For the text-containing cell, return its midpoint in (x, y) coordinate format. 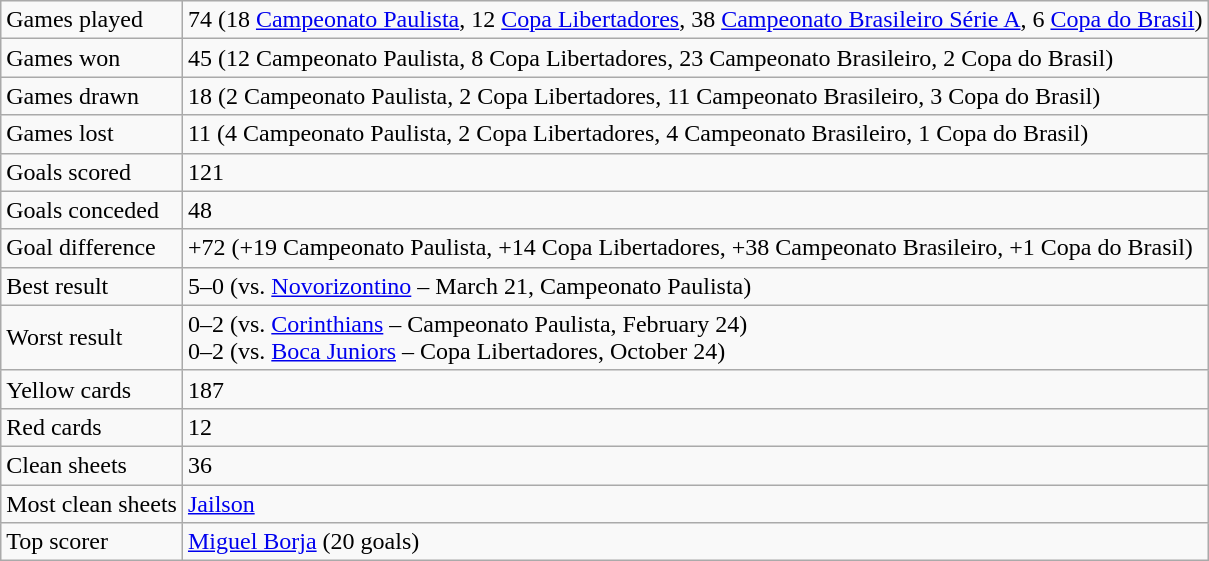
36 (695, 465)
Goals conceded (92, 210)
Clean sheets (92, 465)
Miguel Borja (20 goals) (695, 542)
Games played (92, 20)
18 (2 Campeonato Paulista, 2 Copa Libertadores, 11 Campeonato Brasileiro, 3 Copa do Brasil) (695, 96)
Worst result (92, 338)
Goals scored (92, 172)
121 (695, 172)
Games drawn (92, 96)
45 (12 Campeonato Paulista, 8 Copa Libertadores, 23 Campeonato Brasileiro, 2 Copa do Brasil) (695, 58)
187 (695, 389)
Games lost (92, 134)
Most clean sheets (92, 503)
Best result (92, 286)
Jailson (695, 503)
Goal difference (92, 248)
Yellow cards (92, 389)
5–0 (vs. Novorizontino – March 21, Campeonato Paulista) (695, 286)
12 (695, 427)
0–2 (vs. Corinthians – Campeonato Paulista, February 24) 0–2 (vs. Boca Juniors – Copa Libertadores, October 24) (695, 338)
+72 (+19 Campeonato Paulista, +14 Copa Libertadores, +38 Campeonato Brasileiro, +1 Copa do Brasil) (695, 248)
11 (4 Campeonato Paulista, 2 Copa Libertadores, 4 Campeonato Brasileiro, 1 Copa do Brasil) (695, 134)
Games won (92, 58)
Top scorer (92, 542)
74 (18 Campeonato Paulista, 12 Copa Libertadores, 38 Campeonato Brasileiro Série A, 6 Copa do Brasil) (695, 20)
48 (695, 210)
Red cards (92, 427)
